Return [x, y] of the center of cell containing provided text 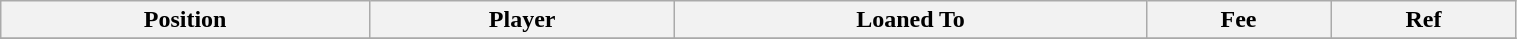
Fee [1238, 20]
Position [186, 20]
Ref [1424, 20]
Loaned To [910, 20]
Player [522, 20]
